Pinpoint the cell where the given text exists, returning its [X, Y] midpoint coordinate. 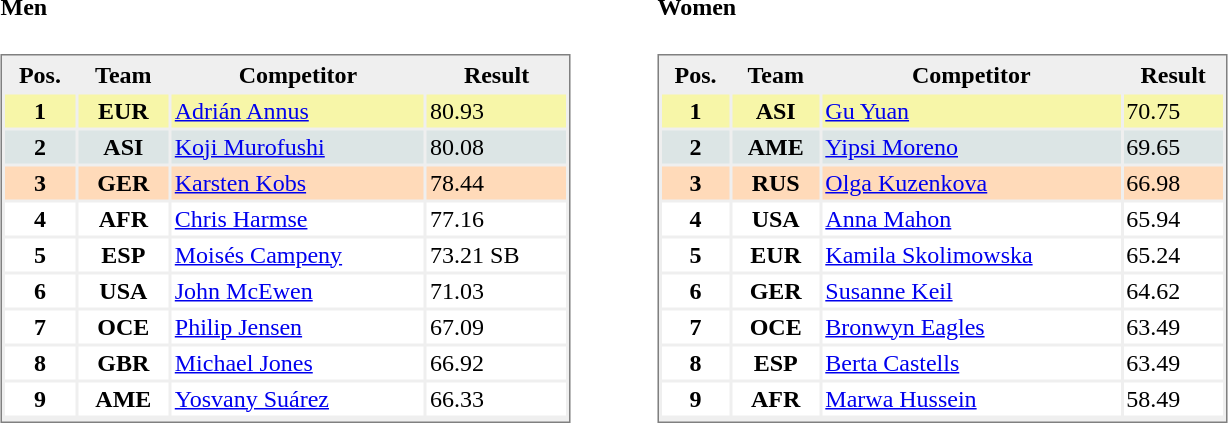
RUS [776, 182]
73.21 SB [496, 254]
Gu Yuan [971, 110]
Anna Mahon [971, 218]
Susanne Keil [971, 290]
Koji Murofushi [298, 146]
66.98 [1173, 182]
65.24 [1173, 254]
John McEwen [298, 290]
64.62 [1173, 290]
66.33 [496, 398]
71.03 [496, 290]
80.08 [496, 146]
Adrián Annus [298, 110]
70.75 [1173, 110]
67.09 [496, 326]
58.49 [1173, 398]
78.44 [496, 182]
80.93 [496, 110]
Marwa Hussein [971, 398]
69.65 [1173, 146]
GBR [124, 362]
Philip Jensen [298, 326]
Michael Jones [298, 362]
Yipsi Moreno [971, 146]
Berta Castells [971, 362]
Yosvany Suárez [298, 398]
Chris Harmse [298, 218]
Kamila Skolimowska [971, 254]
65.94 [1173, 218]
Karsten Kobs [298, 182]
Bronwyn Eagles [971, 326]
Olga Kuzenkova [971, 182]
Moisés Campeny [298, 254]
66.92 [496, 362]
77.16 [496, 218]
